Provide the (x, y) coordinate of the cell's center where the given text is located.  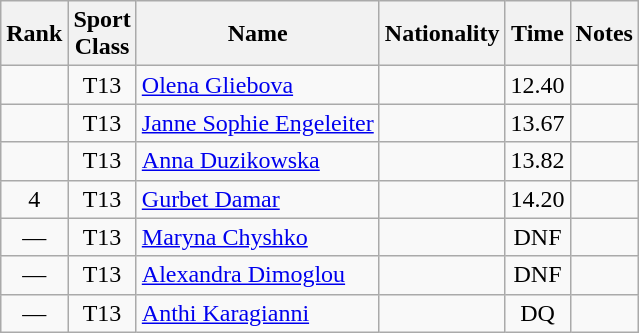
Gurbet Damar (258, 199)
12.40 (538, 85)
Name (258, 34)
Rank (34, 34)
Nationality (442, 34)
Maryna Chyshko (258, 237)
4 (34, 199)
DQ (538, 313)
Anthi Karagianni (258, 313)
Anna Duzikowska (258, 161)
13.82 (538, 161)
Janne Sophie Engeleiter (258, 123)
Notes (604, 34)
13.67 (538, 123)
Alexandra Dimoglou (258, 275)
Olena Gliebova (258, 85)
SportClass (102, 34)
14.20 (538, 199)
Time (538, 34)
